Detect which cell encompasses the target text, then output its (x, y) center coordinate. 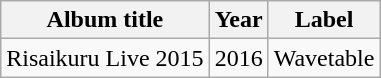
Wavetable (324, 58)
Year (238, 20)
Label (324, 20)
Album title (105, 20)
2016 (238, 58)
Risaikuru Live 2015 (105, 58)
